Identify which cell holds the provided text, then report its [X, Y] central coordinate. 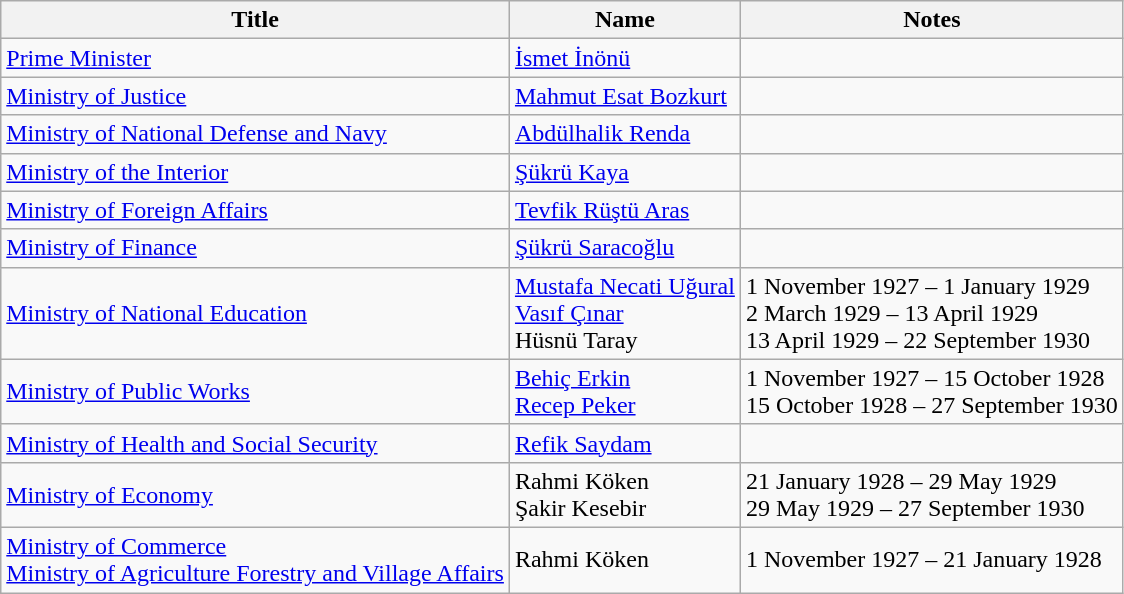
Mahmut Esat Bozkurt [624, 96]
1 November 1927 – 15 October 192815 October 1928 – 27 September 1930 [932, 392]
1 November 1927 – 21 January 1928 [932, 560]
Rahmi KökenŞakir Kesebir [624, 494]
Ministry of Finance [256, 248]
Mustafa Necati UğuralVasıf ÇınarHüsnü Taray [624, 313]
Title [256, 20]
Abdülhalik Renda [624, 134]
Şükrü Saracoğlu [624, 248]
Ministry of National Defense and Navy [256, 134]
Şükrü Kaya [624, 172]
Ministry of National Education [256, 313]
Refik Saydam [624, 443]
Ministry of CommerceMinistry of Agriculture Forestry and Village Affairs [256, 560]
İsmet İnönü [624, 58]
21 January 1928 – 29 May 192929 May 1929 – 27 September 1930 [932, 494]
Notes [932, 20]
Ministry of Justice [256, 96]
Ministry of Public Works [256, 392]
Ministry of Health and Social Security [256, 443]
Rahmi Köken [624, 560]
Ministry of Foreign Affairs [256, 210]
Tevfik Rüştü Aras [624, 210]
Prime Minister [256, 58]
Ministry of the Interior [256, 172]
Ministry of Economy [256, 494]
Name [624, 20]
1 November 1927 – 1 January 19292 March 1929 – 13 April 192913 April 1929 – 22 September 1930 [932, 313]
Behiç ErkinRecep Peker [624, 392]
